Return the [X, Y] coordinate for the center point of the cell that contains the specified text.  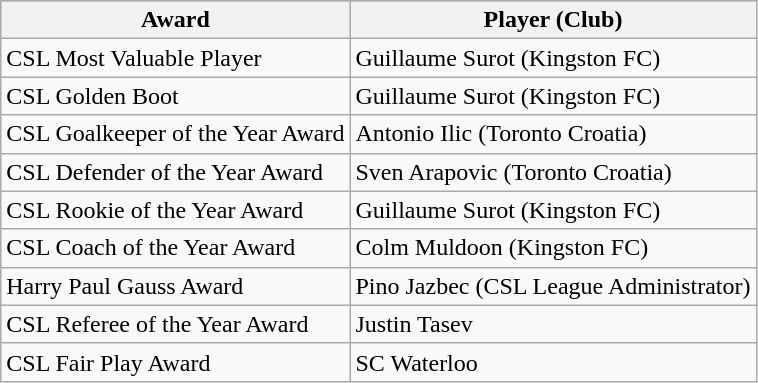
CSL Defender of the Year Award [176, 172]
Harry Paul Gauss Award [176, 286]
CSL Goalkeeper of the Year Award [176, 134]
CSL Golden Boot [176, 96]
CSL Coach of the Year Award [176, 248]
SC Waterloo [553, 362]
CSL Rookie of the Year Award [176, 210]
Antonio Ilic (Toronto Croatia) [553, 134]
CSL Most Valuable Player [176, 58]
CSL Referee of the Year Award [176, 324]
Player (Club) [553, 20]
Pino Jazbec (CSL League Administrator) [553, 286]
Sven Arapovic (Toronto Croatia) [553, 172]
Justin Tasev [553, 324]
CSL Fair Play Award [176, 362]
Award [176, 20]
Colm Muldoon (Kingston FC) [553, 248]
